Scan for the cell matching the given text and deliver its (X, Y) coordinate at center. 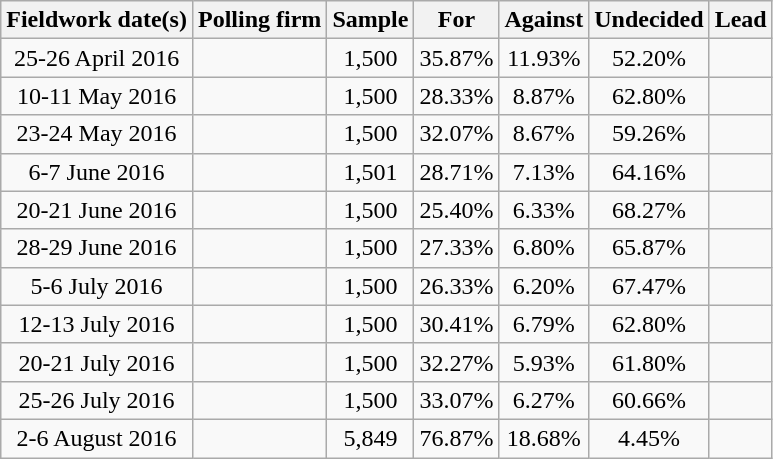
68.27% (649, 210)
Polling firm (259, 20)
33.07% (456, 400)
4.45% (649, 438)
8.87% (544, 96)
1,501 (370, 172)
Lead (740, 20)
11.93% (544, 58)
6.20% (544, 286)
Sample (370, 20)
59.26% (649, 134)
23-24 May 2016 (97, 134)
30.41% (456, 324)
5-6 July 2016 (97, 286)
35.87% (456, 58)
2-6 August 2016 (97, 438)
20-21 July 2016 (97, 362)
20-21 June 2016 (97, 210)
6.27% (544, 400)
28.71% (456, 172)
12-13 July 2016 (97, 324)
6-7 June 2016 (97, 172)
6.80% (544, 248)
18.68% (544, 438)
61.80% (649, 362)
6.33% (544, 210)
7.13% (544, 172)
10-11 May 2016 (97, 96)
28-29 June 2016 (97, 248)
5,849 (370, 438)
25-26 July 2016 (97, 400)
64.16% (649, 172)
52.20% (649, 58)
Fieldwork date(s) (97, 20)
5.93% (544, 362)
25-26 April 2016 (97, 58)
28.33% (456, 96)
27.33% (456, 248)
65.87% (649, 248)
32.27% (456, 362)
67.47% (649, 286)
Undecided (649, 20)
8.67% (544, 134)
Against (544, 20)
For (456, 20)
32.07% (456, 134)
76.87% (456, 438)
25.40% (456, 210)
26.33% (456, 286)
6.79% (544, 324)
60.66% (649, 400)
